Provide the (x, y) coordinate of the cell's center where the given text is located.  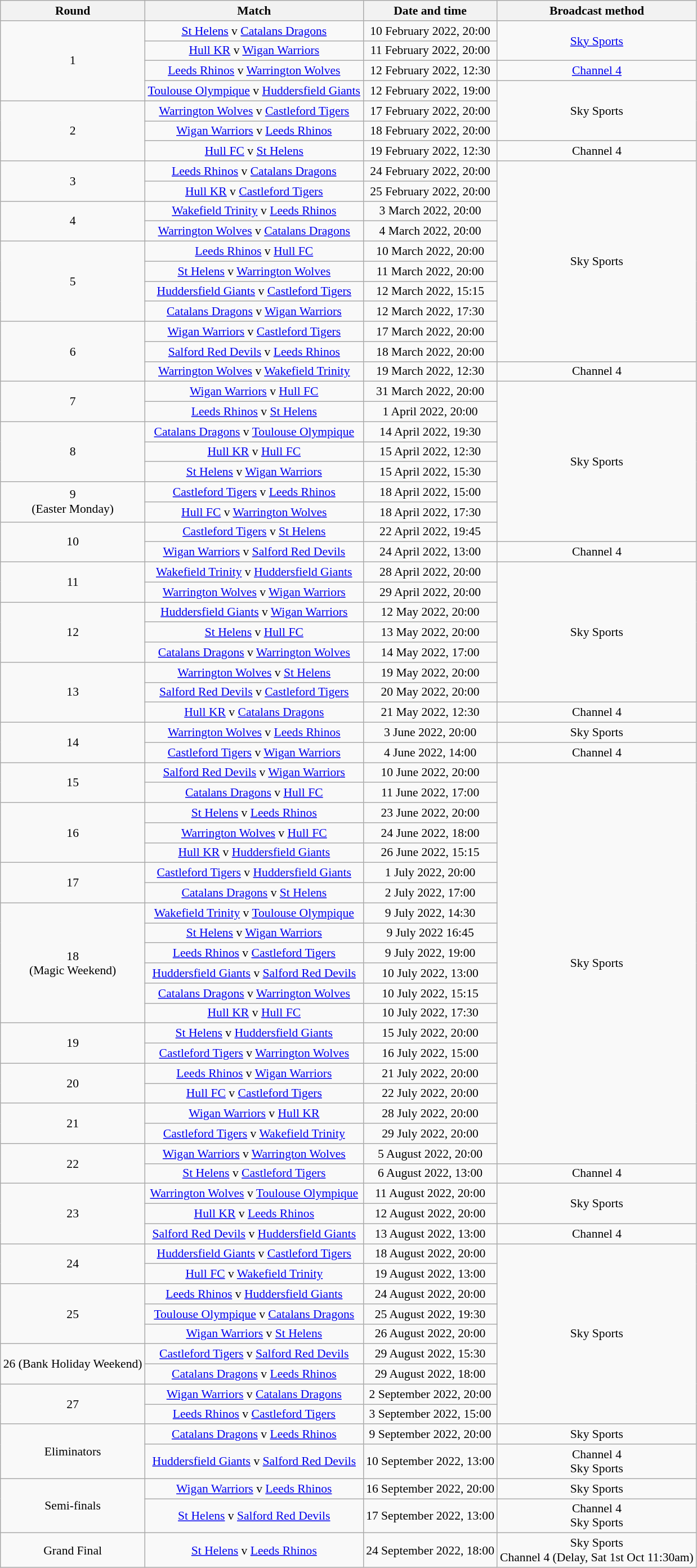
9 July 2022 16:45 (430, 933)
18 February 2022, 20:00 (430, 131)
29 August 2022, 15:30 (430, 1354)
3 (73, 181)
4 March 2022, 20:00 (430, 231)
17 (73, 882)
10 March 2022, 20:00 (430, 252)
19 February 2022, 12:30 (430, 151)
Match (254, 11)
1 April 2022, 20:00 (430, 412)
8 (73, 451)
16 (73, 833)
24 September 2022, 18:00 (430, 1550)
Castleford Tigers v Salford Red Devils (254, 1354)
12 March 2022, 15:15 (430, 292)
16 July 2022, 15:00 (430, 1054)
Castleford Tigers v Leeds Rhinos (254, 492)
18 March 2022, 20:00 (430, 352)
1 July 2022, 20:00 (430, 873)
Catalans Dragons v Hull FC (254, 793)
St Helens v Catalans Dragons (254, 31)
31 March 2022, 20:00 (430, 392)
10 July 2022, 17:30 (430, 1013)
24 August 2022, 20:00 (430, 1294)
Catalans Dragons v Wigan Warriors (254, 312)
15 April 2022, 12:30 (430, 452)
14 May 2022, 17:00 (430, 652)
26 (Bank Holiday Weekend) (73, 1364)
9 July 2022, 14:30 (430, 913)
St Helens v Castleford Tigers (254, 1173)
11 February 2022, 20:00 (430, 51)
Castleford Tigers v Wigan Warriors (254, 752)
Catalans Dragons v Toulouse Olympique (254, 432)
5 (73, 281)
10 June 2022, 20:00 (430, 773)
17 March 2022, 20:00 (430, 331)
3 June 2022, 20:00 (430, 733)
15 July 2022, 20:00 (430, 1033)
Eliminators (73, 1452)
10 September 2022, 13:00 (430, 1461)
19 March 2022, 12:30 (430, 371)
24 February 2022, 20:00 (430, 171)
19 (73, 1043)
12 February 2022, 12:30 (430, 71)
Date and time (430, 11)
28 July 2022, 20:00 (430, 1114)
18 April 2022, 15:00 (430, 492)
Warrington Wolves v Wigan Warriors (254, 592)
11 March 2022, 20:00 (430, 271)
Leeds Rhinos v Catalans Dragons (254, 171)
Toulouse Olympique v Catalans Dragons (254, 1314)
22 (73, 1164)
10 July 2022, 13:00 (430, 973)
Warrington Wolves v Hull FC (254, 833)
Warrington Wolves v St Helens (254, 673)
9 September 2022, 20:00 (430, 1435)
Wigan Warriors v Hull KR (254, 1114)
28 April 2022, 20:00 (430, 572)
Leeds Rhinos v Wigan Warriors (254, 1073)
Wakefield Trinity v Leeds Rhinos (254, 211)
5 August 2022, 20:00 (430, 1154)
25 August 2022, 19:30 (430, 1314)
Wigan Warriors v St Helens (254, 1334)
St Helens v Huddersfield Giants (254, 1033)
Warrington Wolves v Catalans Dragons (254, 231)
4 (73, 221)
Hull FC v St Helens (254, 151)
11 June 2022, 17:00 (430, 793)
Catalans Dragons v St Helens (254, 893)
Warrington Wolves v Castleford Tigers (254, 111)
10 February 2022, 20:00 (430, 31)
1 (73, 61)
Salford Red Devils v Huddersfield Giants (254, 1234)
19 August 2022, 13:00 (430, 1274)
Hull KR v Huddersfield Giants (254, 853)
Wakefield Trinity v Toulouse Olympique (254, 913)
Round (73, 11)
29 April 2022, 20:00 (430, 592)
6 August 2022, 13:00 (430, 1173)
14 (73, 743)
22 July 2022, 20:00 (430, 1094)
Wigan Warriors v Salford Red Devils (254, 552)
Wigan Warriors v Castleford Tigers (254, 331)
Warrington Wolves v Wakefield Trinity (254, 371)
15 (73, 782)
21 May 2022, 12:30 (430, 713)
4 June 2022, 14:00 (430, 752)
Salford Red Devils v Leeds Rhinos (254, 352)
18 August 2022, 20:00 (430, 1254)
12 March 2022, 17:30 (430, 312)
9 July 2022, 19:00 (430, 953)
Salford Red Devils v Wigan Warriors (254, 773)
17 February 2022, 20:00 (430, 111)
9 (Easter Monday) (73, 502)
2 July 2022, 17:00 (430, 893)
St Helens v Salford Red Devils (254, 1516)
24 (73, 1264)
Warrington Wolves v Toulouse Olympique (254, 1194)
Hull KR v Wigan Warriors (254, 51)
27 (73, 1404)
Hull FC v Castleford Tigers (254, 1094)
St Helens v Hull FC (254, 633)
12 May 2022, 20:00 (430, 612)
26 August 2022, 20:00 (430, 1334)
3 September 2022, 15:00 (430, 1414)
19 May 2022, 20:00 (430, 673)
St Helens v Warrington Wolves (254, 271)
23 June 2022, 20:00 (430, 813)
29 July 2022, 20:00 (430, 1134)
14 April 2022, 19:30 (430, 432)
Wigan Warriors v Hull FC (254, 392)
Huddersfield Giants v Wigan Warriors (254, 612)
Leeds Rhinos v Huddersfield Giants (254, 1294)
23 (73, 1213)
13 August 2022, 13:00 (430, 1234)
Salford Red Devils v Castleford Tigers (254, 692)
Leeds Rhinos v St Helens (254, 412)
Grand Final (73, 1550)
12 February 2022, 19:00 (430, 91)
13 May 2022, 20:00 (430, 633)
Toulouse Olympique v Huddersfield Giants (254, 91)
Wakefield Trinity v Huddersfield Giants (254, 572)
Hull KR v Castleford Tigers (254, 191)
20 May 2022, 20:00 (430, 692)
29 August 2022, 18:00 (430, 1374)
22 April 2022, 19:45 (430, 532)
20 (73, 1083)
2 (73, 131)
24 April 2022, 13:00 (430, 552)
Warrington Wolves v Leeds Rhinos (254, 733)
Leeds Rhinos v Hull FC (254, 252)
Wigan Warriors v Catalans Dragons (254, 1394)
Castleford Tigers v Wakefield Trinity (254, 1134)
Castleford Tigers v Warrington Wolves (254, 1054)
15 April 2022, 15:30 (430, 472)
Castleford Tigers v St Helens (254, 532)
Semi-finals (73, 1506)
18 April 2022, 17:30 (430, 512)
21 (73, 1123)
6 (73, 351)
10 (73, 541)
Broadcast method (597, 11)
21 July 2022, 20:00 (430, 1073)
Hull FC v Warrington Wolves (254, 512)
Sky Sports Channel 4 (Delay, Sat 1st Oct 11:30am) (597, 1550)
17 September 2022, 13:00 (430, 1516)
Hull KR v Catalans Dragons (254, 713)
25 February 2022, 20:00 (430, 191)
3 March 2022, 20:00 (430, 211)
Wigan Warriors v Warrington Wolves (254, 1154)
26 June 2022, 15:15 (430, 853)
16 September 2022, 20:00 (430, 1489)
25 (73, 1314)
Castleford Tigers v Huddersfield Giants (254, 873)
Leeds Rhinos v Warrington Wolves (254, 71)
Hull FC v Wakefield Trinity (254, 1274)
13 (73, 692)
12 August 2022, 20:00 (430, 1214)
2 September 2022, 20:00 (430, 1394)
11 August 2022, 20:00 (430, 1194)
12 (73, 633)
7 (73, 402)
11 (73, 582)
18 (Magic Weekend) (73, 963)
Hull KR v Leeds Rhinos (254, 1214)
24 June 2022, 18:00 (430, 833)
10 July 2022, 15:15 (430, 993)
